Search for the cell housing the specified text and yield its [x, y] center coordinate. 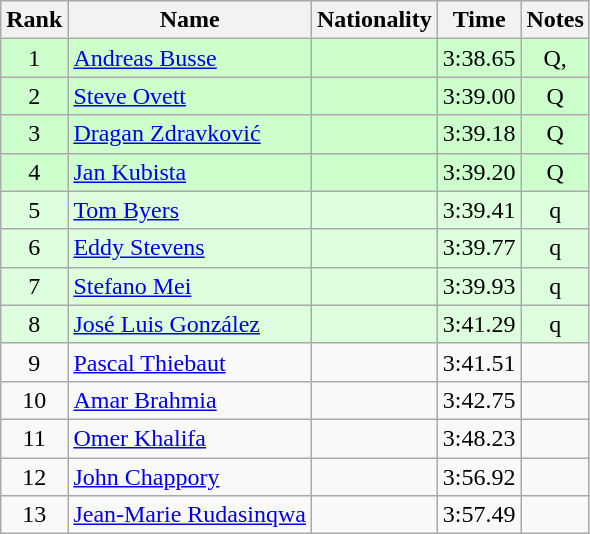
Time [479, 20]
11 [34, 438]
Steve Ovett [190, 96]
Notes [555, 20]
3:48.23 [479, 438]
3:42.75 [479, 400]
3 [34, 134]
2 [34, 96]
13 [34, 515]
1 [34, 58]
3:39.20 [479, 172]
3:39.18 [479, 134]
9 [34, 362]
3:56.92 [479, 477]
Rank [34, 20]
5 [34, 210]
Jean-Marie Rudasinqwa [190, 515]
3:39.00 [479, 96]
Andreas Busse [190, 58]
Nationality [375, 20]
Q, [555, 58]
3:39.41 [479, 210]
3:57.49 [479, 515]
Omer Khalifa [190, 438]
6 [34, 248]
3:38.65 [479, 58]
Amar Brahmia [190, 400]
8 [34, 324]
7 [34, 286]
Eddy Stevens [190, 248]
3:39.77 [479, 248]
Jan Kubista [190, 172]
12 [34, 477]
3:41.51 [479, 362]
Stefano Mei [190, 286]
John Chappory [190, 477]
Name [190, 20]
3:41.29 [479, 324]
Pascal Thiebaut [190, 362]
3:39.93 [479, 286]
4 [34, 172]
Dragan Zdravković [190, 134]
10 [34, 400]
José Luis González [190, 324]
Tom Byers [190, 210]
